Search for the cell housing the specified text and yield its [X, Y] center coordinate. 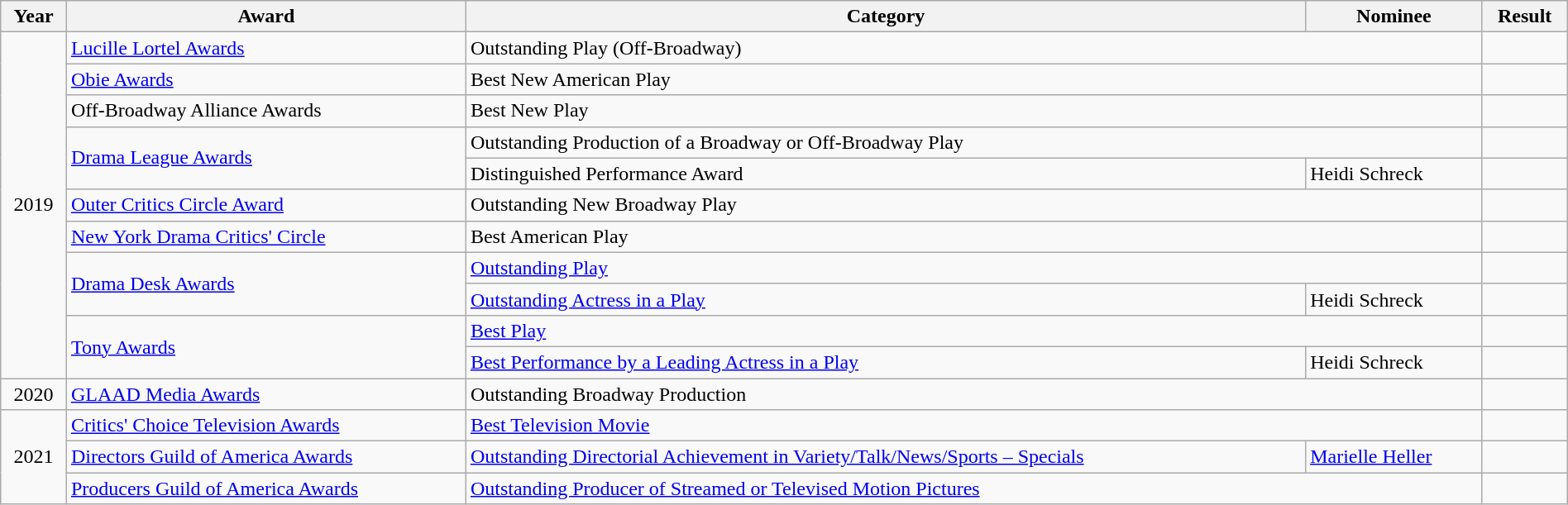
Marielle Heller [1394, 457]
Outstanding Actress in a Play [885, 299]
Best Play [974, 331]
2019 [34, 205]
Outstanding Directorial Achievement in Variety/Talk/News/Sports – Specials [885, 457]
Producers Guild of America Awards [266, 488]
Outstanding Producer of Streamed or Televised Motion Pictures [974, 488]
Outstanding Production of a Broadway or Off-Broadway Play [974, 142]
Outstanding Broadway Production [974, 394]
Off-Broadway Alliance Awards [266, 111]
Award [266, 17]
New York Drama Critics' Circle [266, 236]
Best Performance by a Leading Actress in a Play [885, 362]
GLAAD Media Awards [266, 394]
Critics' Choice Television Awards [266, 426]
Distinguished Performance Award [885, 174]
Best New Play [974, 111]
Result [1525, 17]
Outstanding Play [974, 268]
Outer Critics Circle Award [266, 205]
Drama League Awards [266, 158]
Outstanding New Broadway Play [974, 205]
Category [885, 17]
2020 [34, 394]
Lucille Lortel Awards [266, 48]
Directors Guild of America Awards [266, 457]
Tony Awards [266, 346]
Best New American Play [974, 79]
Obie Awards [266, 79]
2021 [34, 457]
Outstanding Play (Off-Broadway) [974, 48]
Drama Desk Awards [266, 283]
Nominee [1394, 17]
Year [34, 17]
Best American Play [974, 236]
Best Television Movie [974, 426]
